Detect which cell encompasses the target text, then output its [X, Y] center coordinate. 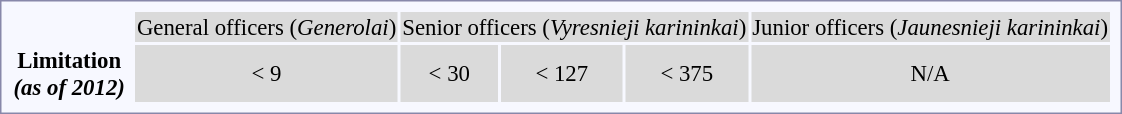
General officers (Generolai) [266, 27]
< 375 [687, 74]
< 127 [562, 74]
Limitation (as of 2012) [69, 74]
< 9 [266, 74]
Junior officers (Jaunesnieji karininkai) [930, 27]
N/A [930, 74]
Senior officers (Vyresnieji karininkai) [574, 27]
< 30 [450, 74]
